Identify which cell holds the provided text, then report its (x, y) central coordinate. 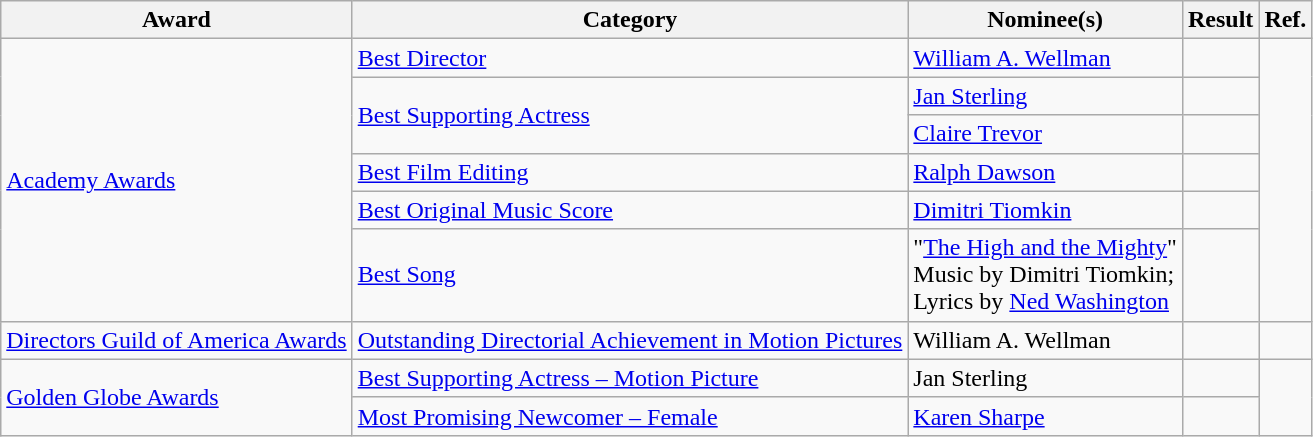
Directors Guild of America Awards (176, 340)
Best Song (630, 275)
Nominee(s) (1046, 20)
Ralph Dawson (1046, 172)
Outstanding Directorial Achievement in Motion Pictures (630, 340)
Most Promising Newcomer – Female (630, 416)
Claire Trevor (1046, 134)
Best Original Music Score (630, 210)
"The High and the Mighty" Music by Dimitri Tiomkin; Lyrics by Ned Washington (1046, 275)
Result (1220, 20)
Award (176, 20)
Best Director (630, 58)
Golden Globe Awards (176, 397)
Category (630, 20)
Best Supporting Actress (630, 115)
Karen Sharpe (1046, 416)
Academy Awards (176, 180)
Best Film Editing (630, 172)
Ref. (1286, 20)
Dimitri Tiomkin (1046, 210)
Best Supporting Actress – Motion Picture (630, 378)
